Scan for the cell matching the given text and deliver its (x, y) coordinate at center. 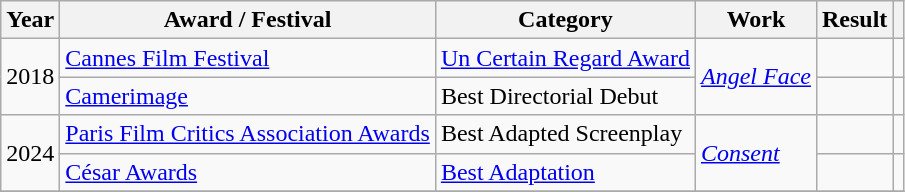
Best Adaptation (565, 172)
Best Adapted Screenplay (565, 134)
Cannes Film Festival (248, 58)
Paris Film Critics Association Awards (248, 134)
Best Directorial Debut (565, 96)
Year (30, 20)
Un Certain Regard Award (565, 58)
Angel Face (756, 77)
Result (854, 20)
Category (565, 20)
Camerimage (248, 96)
Work (756, 20)
César Awards (248, 172)
Award / Festival (248, 20)
2018 (30, 77)
2024 (30, 153)
Consent (756, 153)
